Capture the cell that displays the provided text and extract its [x, y] central coordinate. 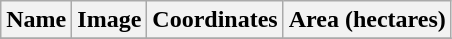
Coordinates [215, 20]
Name [36, 20]
Area (hectares) [367, 20]
Image [110, 20]
